Detect which cell encompasses the target text, then output its [x, y] center coordinate. 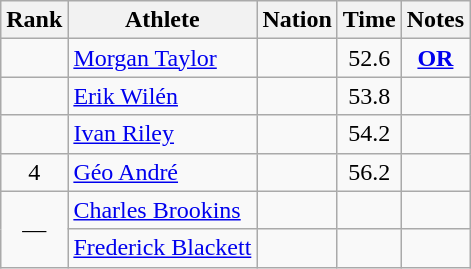
Nation [297, 20]
Erik Wilén [162, 96]
4 [34, 172]
Frederick Blackett [162, 248]
Rank [34, 20]
56.2 [369, 172]
Notes [435, 20]
Ivan Riley [162, 134]
Athlete [162, 20]
— [34, 229]
Géo André [162, 172]
Charles Brookins [162, 210]
Morgan Taylor [162, 58]
53.8 [369, 96]
54.2 [369, 134]
Time [369, 20]
OR [435, 58]
52.6 [369, 58]
